Output the (x, y) coordinate of the center of the cell containing the given text.  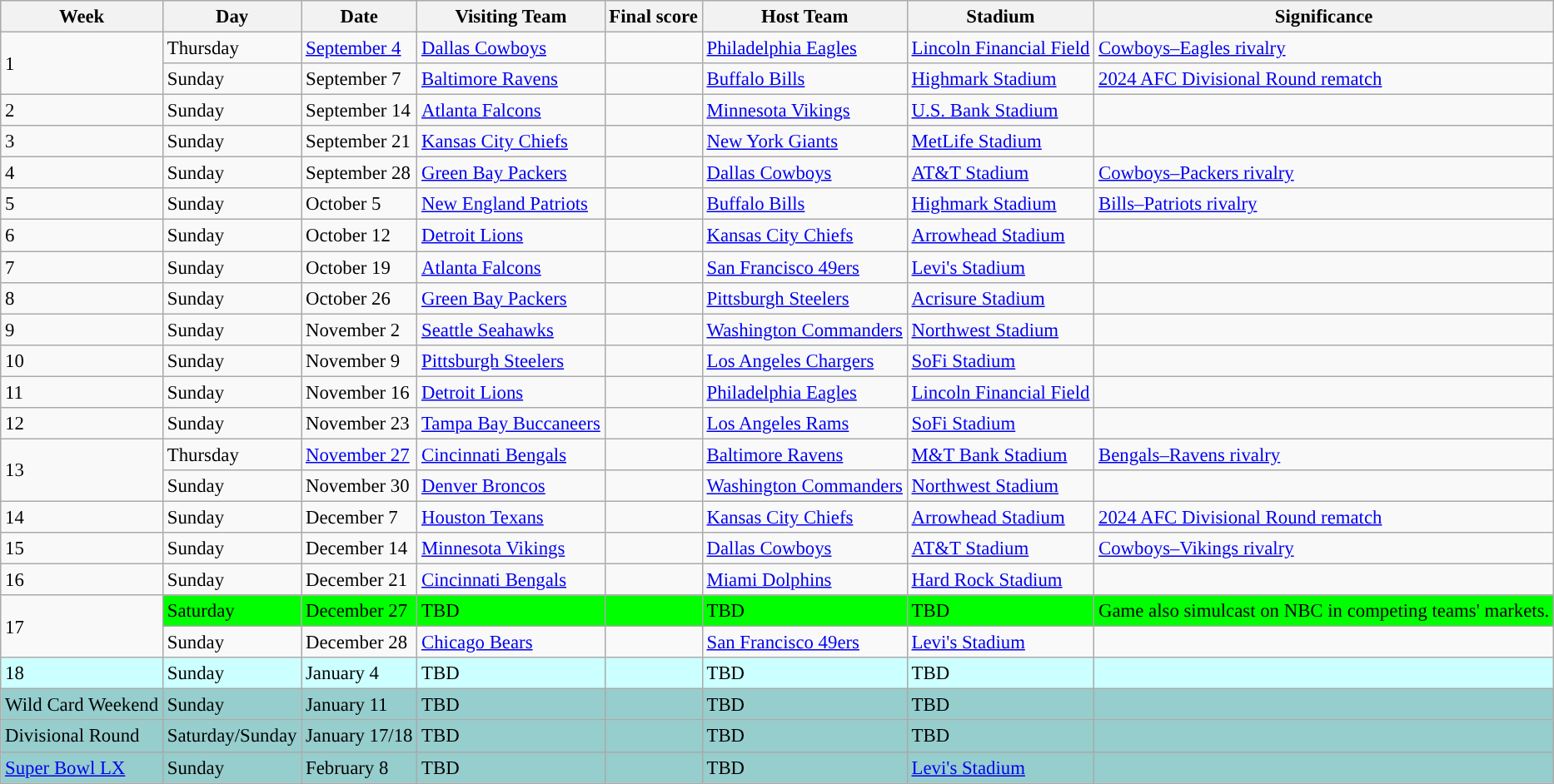
New York Giants (804, 141)
18 (82, 673)
November 27 (360, 454)
October 26 (360, 298)
Cowboys–Eagles rivalry (1324, 48)
MetLife Stadium (1000, 141)
6 (82, 236)
Final score (653, 17)
November 23 (360, 424)
1 (82, 63)
U.S. Bank Stadium (1000, 111)
New England Patriots (511, 204)
3 (82, 141)
Saturday (232, 611)
7 (82, 267)
December 27 (360, 611)
Saturday/Sunday (232, 737)
Significance (1324, 17)
Day (232, 17)
Cowboys–Vikings rivalry (1324, 548)
December 14 (360, 548)
14 (82, 517)
Acrisure Stadium (1000, 298)
Game also simulcast on NBC in competing teams' markets. (1324, 611)
September 7 (360, 79)
15 (82, 548)
September 4 (360, 48)
Bills–Patriots rivalry (1324, 204)
17 (82, 626)
December 7 (360, 517)
Host Team (804, 17)
M&T Bank Stadium (1000, 454)
4 (82, 173)
Miami Dolphins (804, 580)
November 2 (360, 330)
October 5 (360, 204)
Week (82, 17)
September 21 (360, 141)
November 30 (360, 486)
September 14 (360, 111)
2 (82, 111)
Visiting Team (511, 17)
Cowboys–Packers rivalry (1324, 173)
10 (82, 360)
September 28 (360, 173)
Stadium (1000, 17)
5 (82, 204)
December 28 (360, 643)
Chicago Bears (511, 643)
16 (82, 580)
November 9 (360, 360)
Los Angeles Chargers (804, 360)
January 4 (360, 673)
Seattle Seahawks (511, 330)
12 (82, 424)
11 (82, 392)
13 (82, 469)
Hard Rock Stadium (1000, 580)
October 12 (360, 236)
October 19 (360, 267)
January 11 (360, 705)
November 16 (360, 392)
January 17/18 (360, 737)
Bengals–Ravens rivalry (1324, 454)
Divisional Round (82, 737)
Houston Texans (511, 517)
Tampa Bay Buccaneers (511, 424)
9 (82, 330)
Date (360, 17)
February 8 (360, 767)
8 (82, 298)
Wild Card Weekend (82, 705)
Los Angeles Rams (804, 424)
Denver Broncos (511, 486)
Super Bowl LX (82, 767)
December 21 (360, 580)
